Return [X, Y] of the center of cell containing provided text 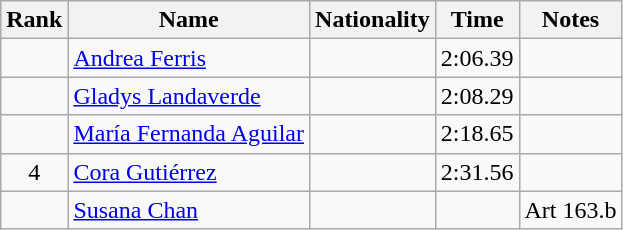
Gladys Landaverde [189, 96]
4 [34, 172]
Andrea Ferris [189, 58]
2:06.39 [477, 58]
Rank [34, 20]
Name [189, 20]
Art 163.b [570, 210]
Time [477, 20]
María Fernanda Aguilar [189, 134]
Nationality [373, 20]
Cora Gutiérrez [189, 172]
2:08.29 [477, 96]
Susana Chan [189, 210]
2:18.65 [477, 134]
Notes [570, 20]
2:31.56 [477, 172]
